Return the [X, Y] coordinate for the center point of the cell that contains the specified text.  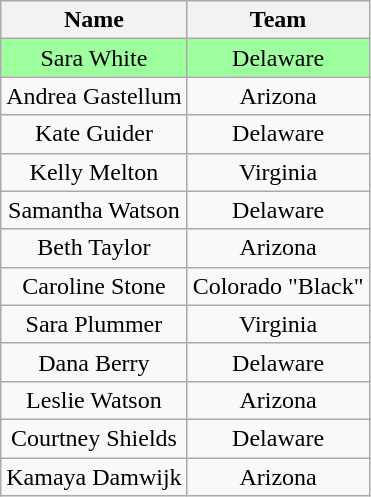
Sara Plummer [94, 324]
Courtney Shields [94, 438]
Beth Taylor [94, 248]
Leslie Watson [94, 400]
Colorado "Black" [278, 286]
Dana Berry [94, 362]
Andrea Gastellum [94, 96]
Kelly Melton [94, 172]
Sara White [94, 58]
Samantha Watson [94, 210]
Kate Guider [94, 134]
Team [278, 20]
Kamaya Damwijk [94, 477]
Name [94, 20]
Caroline Stone [94, 286]
